Scan for the cell matching the given text and deliver its (X, Y) coordinate at center. 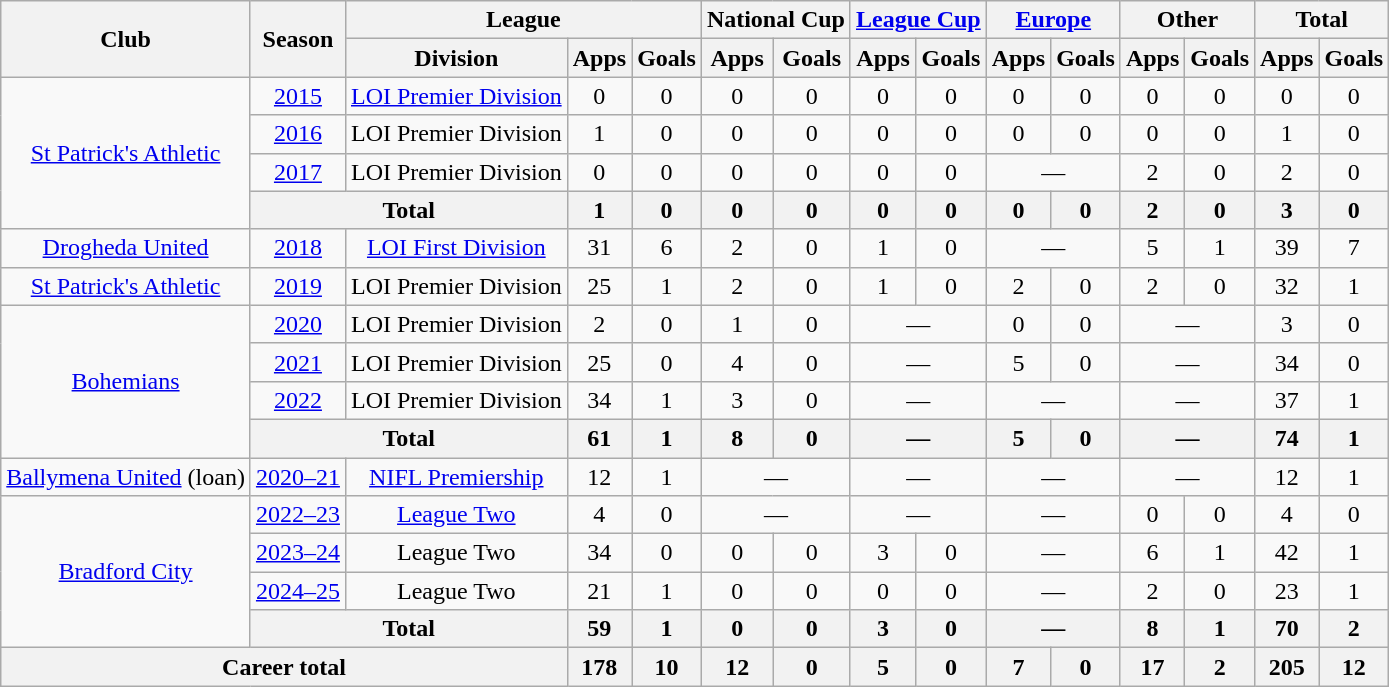
70 (1287, 629)
42 (1287, 553)
Division (456, 58)
21 (599, 591)
League (523, 20)
2024–25 (298, 591)
32 (1287, 286)
Bohemians (126, 381)
2022 (298, 400)
61 (599, 438)
Europe (1053, 20)
League Cup (918, 20)
2020–21 (298, 477)
Career total (284, 667)
Season (298, 39)
2017 (298, 172)
2019 (298, 286)
2015 (298, 96)
Club (126, 39)
74 (1287, 438)
2023–24 (298, 553)
23 (1287, 591)
Ballymena United (loan) (126, 477)
37 (1287, 400)
17 (1152, 667)
178 (599, 667)
NIFL Premiership (456, 477)
2020 (298, 324)
39 (1287, 248)
205 (1287, 667)
Drogheda United (126, 248)
2016 (298, 134)
31 (599, 248)
10 (667, 667)
Bradford City (126, 572)
2018 (298, 248)
2021 (298, 362)
LOI First Division (456, 248)
59 (599, 629)
Other (1187, 20)
2022–23 (298, 515)
National Cup (776, 20)
